Capture the cell that displays the provided text and extract its [X, Y] central coordinate. 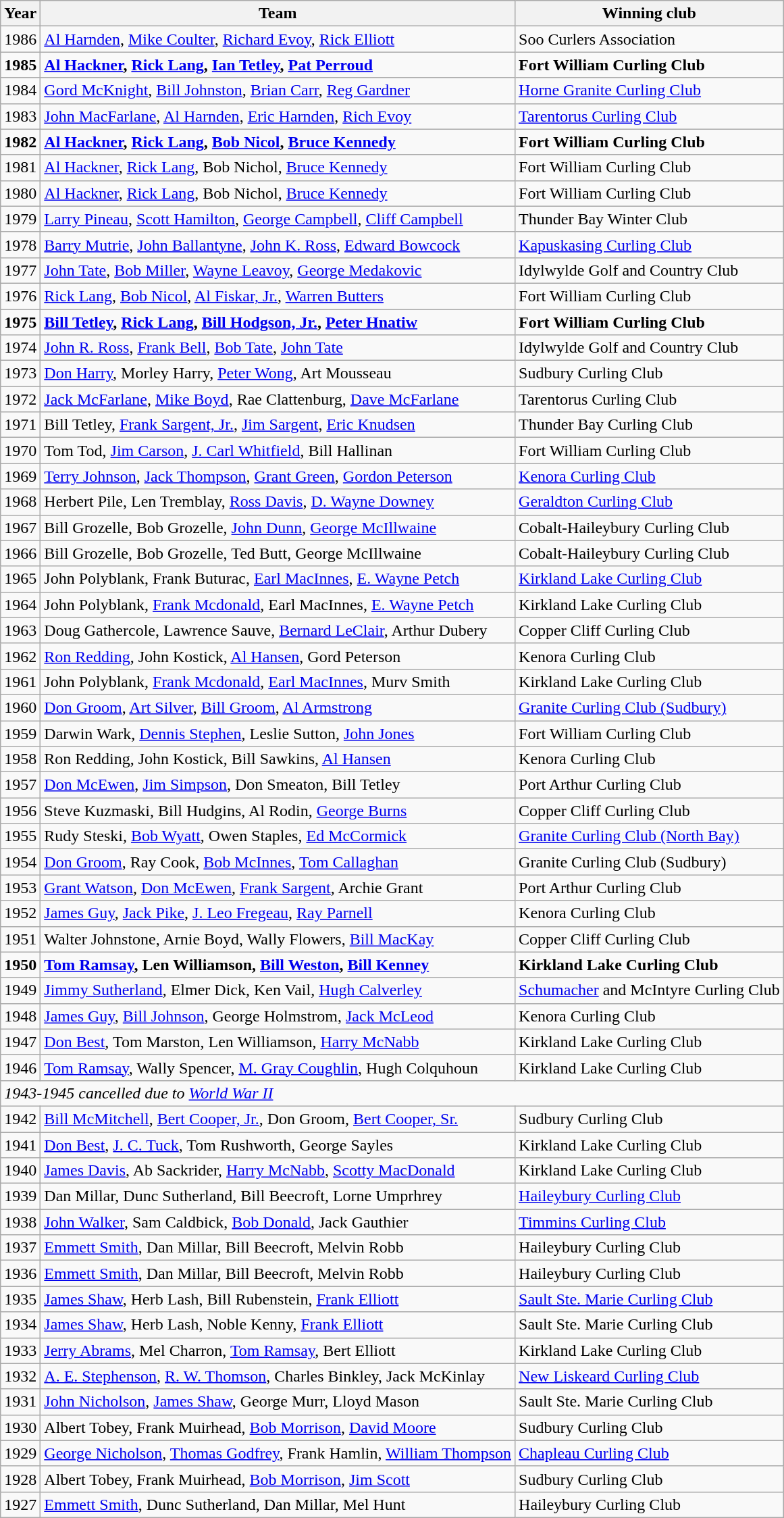
1941 [20, 1145]
Ron Redding, John Kostick, Al Hansen, Gord Peterson [278, 656]
1971 [20, 425]
Doug Gathercole, Lawrence Sauve, Bernard LeClair, Arthur Dubery [278, 630]
1965 [20, 579]
1981 [20, 168]
John Polyblank, Frank Buturac, Earl MacInnes, E. Wayne Petch [278, 579]
John Polyblank, Frank Mcdonald, Earl MacInnes, Murv Smith [278, 682]
Don Best, J. C. Tuck, Tom Rushworth, George Sayles [278, 1145]
1985 [20, 65]
James Guy, Bill Johnson, George Holmstrom, Jack McLeod [278, 1016]
1962 [20, 656]
Horne Granite Curling Club [650, 91]
1960 [20, 707]
1940 [20, 1171]
Albert Tobey, Frank Muirhead, Bob Morrison, David Moore [278, 1427]
Team [278, 14]
1963 [20, 630]
John R. Ross, Frank Bell, Bob Tate, John Tate [278, 348]
1947 [20, 1042]
Tom Tod, Jim Carson, J. Carl Whitfield, Bill Hallinan [278, 451]
1930 [20, 1427]
1980 [20, 193]
Jimmy Sutherland, Elmer Dick, Ken Vail, Hugh Calverley [278, 990]
1968 [20, 502]
Don Groom, Ray Cook, Bob McInnes, Tom Callaghan [278, 862]
Darwin Wark, Dennis Stephen, Leslie Sutton, John Jones [278, 733]
1935 [20, 1299]
1943-1945 cancelled due to World War II [392, 1093]
1974 [20, 348]
Grant Watson, Don McEwen, Frank Sargent, Archie Grant [278, 888]
1986 [20, 39]
Gord McKnight, Bill Johnston, Brian Carr, Reg Gardner [278, 91]
Al Hackner, Rick Lang, Bob Nicol, Bruce Kennedy [278, 142]
John Nicholson, James Shaw, George Murr, Lloyd Mason [278, 1402]
1983 [20, 116]
Albert Tobey, Frank Muirhead, Bob Morrison, Jim Scott [278, 1479]
Jack McFarlane, Mike Boyd, Rae Clattenburg, Dave McFarlane [278, 399]
Don Best, Tom Marston, Len Williamson, Harry McNabb [278, 1042]
1954 [20, 862]
1937 [20, 1248]
1961 [20, 682]
Don McEwen, Jim Simpson, Don Smeaton, Bill Tetley [278, 785]
Kapuskasing Curling Club [650, 245]
Terry Johnson, Jack Thompson, Grant Green, Gordon Peterson [278, 476]
1931 [20, 1402]
1936 [20, 1273]
Steve Kuzmaski, Bill Hudgins, Al Rodin, George Burns [278, 811]
New Liskeard Curling Club [650, 1376]
Jerry Abrams, Mel Charron, Tom Ramsay, Bert Elliott [278, 1350]
Soo Curlers Association [650, 39]
John Polyblank, Frank Mcdonald, Earl MacInnes, E. Wayne Petch [278, 605]
Bill Grozelle, Bob Grozelle, John Dunn, George McIllwaine [278, 528]
1956 [20, 811]
1969 [20, 476]
1952 [20, 913]
John Walker, Sam Caldbick, Bob Donald, Jack Gauthier [278, 1222]
1975 [20, 322]
Rudy Steski, Bob Wyatt, Owen Staples, Ed McCormick [278, 836]
1982 [20, 142]
Geraldton Curling Club [650, 502]
Dan Millar, Dunc Sutherland, Bill Beecroft, Lorne Umprhrey [278, 1196]
Al Harnden, Mike Coulter, Richard Evoy, Rick Elliott [278, 39]
Thunder Bay Winter Club [650, 219]
Year [20, 14]
John Tate, Bob Miller, Wayne Leavoy, George Medakovic [278, 270]
1946 [20, 1067]
1942 [20, 1119]
James Shaw, Herb Lash, Noble Kenny, Frank Elliott [278, 1325]
Larry Pineau, Scott Hamilton, George Campbell, Cliff Campbell [278, 219]
1955 [20, 836]
Winning club [650, 14]
1932 [20, 1376]
Al Hackner, Rick Lang, Ian Tetley, Pat Perroud [278, 65]
1933 [20, 1350]
1938 [20, 1222]
Bill Grozelle, Bob Grozelle, Ted Butt, George McIllwaine [278, 553]
1966 [20, 553]
Bill McMitchell, Bert Cooper, Jr., Don Groom, Bert Cooper, Sr. [278, 1119]
Emmett Smith, Dunc Sutherland, Dan Millar, Mel Hunt [278, 1504]
1951 [20, 939]
1977 [20, 270]
Timmins Curling Club [650, 1222]
James Davis, Ab Sackrider, Harry McNabb, Scotty MacDonald [278, 1171]
1976 [20, 296]
A. E. Stephenson, R. W. Thomson, Charles Binkley, Jack McKinlay [278, 1376]
Don Groom, Art Silver, Bill Groom, Al Armstrong [278, 707]
1973 [20, 374]
Don Harry, Morley Harry, Peter Wong, Art Mousseau [278, 374]
1959 [20, 733]
Tom Ramsay, Wally Spencer, M. Gray Coughlin, Hugh Colquhoun [278, 1067]
Walter Johnstone, Arnie Boyd, Wally Flowers, Bill MacKay [278, 939]
Herbert Pile, Len Tremblay, Ross Davis, D. Wayne Downey [278, 502]
1978 [20, 245]
Schumacher and McIntyre Curling Club [650, 990]
1928 [20, 1479]
1972 [20, 399]
Rick Lang, Bob Nicol, Al Fiskar, Jr., Warren Butters [278, 296]
James Guy, Jack Pike, J. Leo Fregeau, Ray Parnell [278, 913]
George Nicholson, Thomas Godfrey, Frank Hamlin, William Thompson [278, 1453]
1970 [20, 451]
John MacFarlane, Al Harnden, Eric Harnden, Rich Evoy [278, 116]
1949 [20, 990]
Ron Redding, John Kostick, Bill Sawkins, Al Hansen [278, 759]
James Shaw, Herb Lash, Bill Rubenstein, Frank Elliott [278, 1299]
1927 [20, 1504]
1948 [20, 1016]
1958 [20, 759]
Bill Tetley, Frank Sargent, Jr., Jim Sargent, Eric Knudsen [278, 425]
Tom Ramsay, Len Williamson, Bill Weston, Bill Kenney [278, 965]
1953 [20, 888]
Barry Mutrie, John Ballantyne, John K. Ross, Edward Bowcock [278, 245]
1957 [20, 785]
1934 [20, 1325]
1979 [20, 219]
1964 [20, 605]
1950 [20, 965]
1984 [20, 91]
Bill Tetley, Rick Lang, Bill Hodgson, Jr., Peter Hnatiw [278, 322]
1967 [20, 528]
Thunder Bay Curling Club [650, 425]
Granite Curling Club (North Bay) [650, 836]
1939 [20, 1196]
1929 [20, 1453]
Chapleau Curling Club [650, 1453]
